Search for the cell housing the specified text and yield its (x, y) center coordinate. 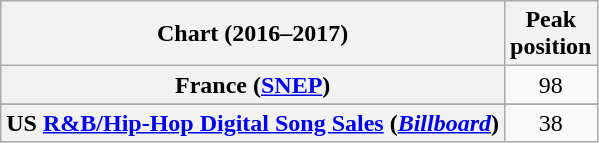
98 (551, 85)
US R&B/Hip-Hop Digital Song Sales (Billboard) (253, 123)
38 (551, 123)
Chart (2016–2017) (253, 34)
France (SNEP) (253, 85)
Peakposition (551, 34)
